Provide the [x, y] coordinate of the cell's center where the given text is located.  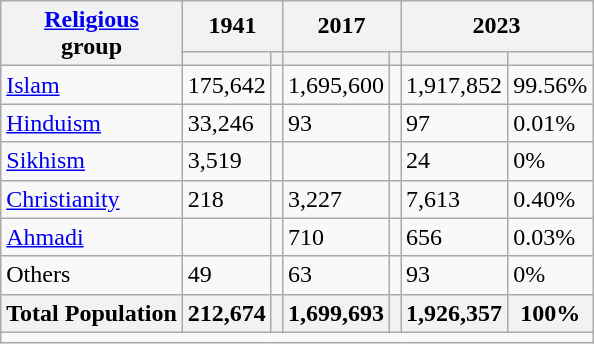
Religiousgroup [92, 34]
97 [454, 123]
1,699,693 [336, 313]
Sikhism [92, 161]
3,227 [336, 199]
24 [454, 161]
7,613 [454, 199]
0.01% [550, 123]
Christianity [92, 199]
0.40% [550, 199]
63 [336, 275]
0.03% [550, 237]
33,246 [226, 123]
1,926,357 [454, 313]
710 [336, 237]
Islam [92, 85]
2017 [341, 26]
218 [226, 199]
Others [92, 275]
Total Population [92, 313]
1,695,600 [336, 85]
2023 [497, 26]
656 [454, 237]
Ahmadi [92, 237]
99.56% [550, 85]
212,674 [226, 313]
175,642 [226, 85]
49 [226, 275]
Hinduism [92, 123]
1,917,852 [454, 85]
3,519 [226, 161]
1941 [232, 26]
100% [550, 313]
